Find where the given text appears and provide that cell's center as (X, Y) coordinate. 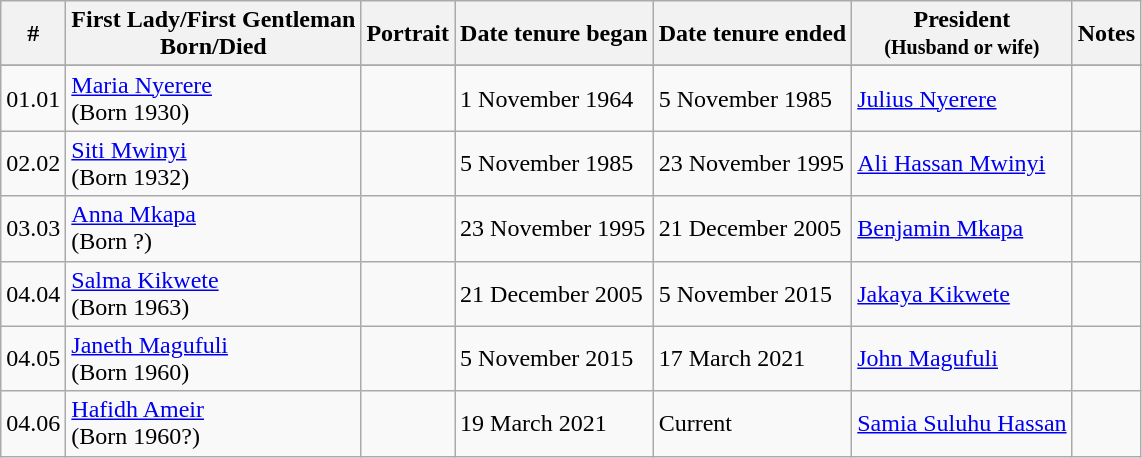
19 March 2021 (554, 424)
Jakaya Kikwete (962, 294)
02.02 (34, 164)
04.05 (34, 358)
Ali Hassan Mwinyi (962, 164)
Janeth Magufuli (Born 1960) (214, 358)
04.06 (34, 424)
17 March 2021 (752, 358)
Notes (1106, 34)
Date tenure began (554, 34)
Siti Mwinyi (Born 1932) (214, 164)
01.01 (34, 98)
John Magufuli (962, 358)
Date tenure ended (752, 34)
04.04 (34, 294)
Julius Nyerere (962, 98)
First Lady/First GentlemanBorn/Died (214, 34)
President (Husband or wife) (962, 34)
Benjamin Mkapa (962, 228)
Current (752, 424)
# (34, 34)
Hafidh Ameir (Born 1960?) (214, 424)
03.03 (34, 228)
Samia Suluhu Hassan (962, 424)
Portrait (408, 34)
Maria Nyerere (Born 1930) (214, 98)
Anna Mkapa (Born ?) (214, 228)
Salma Kikwete (Born 1963) (214, 294)
1 November 1964 (554, 98)
